Provide the (X, Y) coordinate of the cell's center where the given text is located.  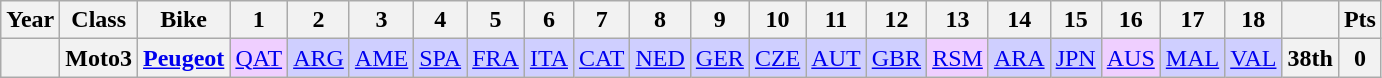
13 (958, 20)
AME (381, 58)
Pts (1360, 20)
14 (1019, 20)
ITA (548, 58)
18 (1254, 20)
Year (30, 20)
17 (1192, 20)
4 (440, 20)
1 (259, 20)
8 (660, 20)
5 (496, 20)
0 (1360, 58)
FRA (496, 58)
ARA (1019, 58)
AUT (836, 58)
CAT (602, 58)
Bike (184, 20)
16 (1130, 20)
Class (99, 20)
15 (1076, 20)
12 (896, 20)
6 (548, 20)
3 (381, 20)
CZE (777, 58)
NED (660, 58)
QAT (259, 58)
GER (720, 58)
AUS (1130, 58)
JPN (1076, 58)
Peugeot (184, 58)
Moto3 (99, 58)
11 (836, 20)
9 (720, 20)
RSM (958, 58)
38th (1310, 58)
GBR (896, 58)
10 (777, 20)
2 (319, 20)
ARG (319, 58)
MAL (1192, 58)
7 (602, 20)
VAL (1254, 58)
SPA (440, 58)
